For the text-containing cell, return its midpoint in (x, y) coordinate format. 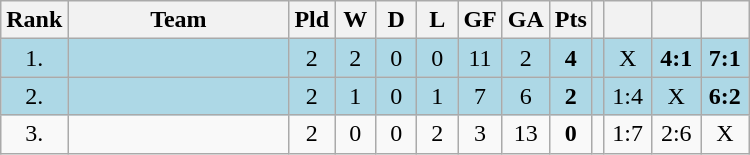
GA (526, 20)
GF (480, 20)
4:1 (676, 58)
4 (570, 58)
7 (480, 96)
13 (526, 134)
7:1 (726, 58)
D (396, 20)
L (438, 20)
Team (178, 20)
6:2 (726, 96)
11 (480, 58)
3 (480, 134)
2. (34, 96)
Rank (34, 20)
W (356, 20)
Pld (312, 20)
1. (34, 58)
1:7 (628, 134)
3. (34, 134)
2:6 (676, 134)
Pts (570, 20)
1:4 (628, 96)
6 (526, 96)
